Output the [X, Y] coordinate of the center of the cell containing the given text.  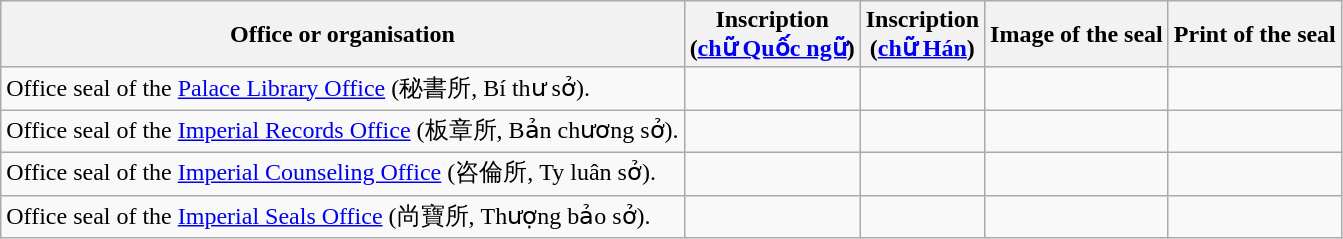
Inscription(chữ Quốc ngữ) [772, 34]
Image of the seal [1077, 34]
Inscription(chữ Hán) [922, 34]
Print of the seal [1254, 34]
Office seal of the Imperial Counseling Office (咨倫所, Ty luân sở). [342, 174]
Office or organisation [342, 34]
Office seal of the Palace Library Office (秘書所, Bí thư sở). [342, 88]
Office seal of the Imperial Records Office (板章所, Bản chương sở). [342, 132]
Office seal of the Imperial Seals Office (尚寶所, Thượng bảo sở). [342, 216]
